For the text-containing cell, return its midpoint in [x, y] coordinate format. 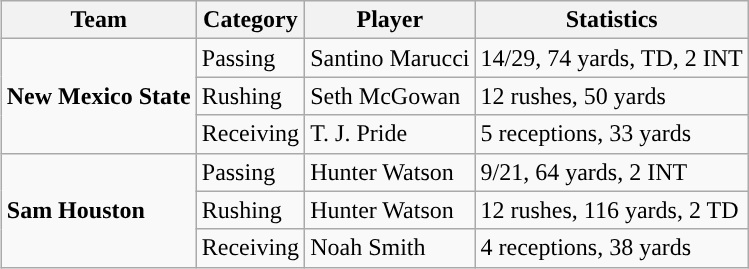
Statistics [612, 20]
4 receptions, 38 yards [612, 248]
T. J. Pride [390, 134]
12 rushes, 50 yards [612, 96]
Team [98, 20]
Santino Marucci [390, 58]
New Mexico State [98, 96]
12 rushes, 116 yards, 2 TD [612, 210]
14/29, 74 yards, TD, 2 INT [612, 58]
5 receptions, 33 yards [612, 134]
Category [250, 20]
Seth McGowan [390, 96]
Sam Houston [98, 210]
Noah Smith [390, 248]
Player [390, 20]
9/21, 64 yards, 2 INT [612, 172]
